Determine the [X, Y] coordinate at the center of the cell enclosing the given text.  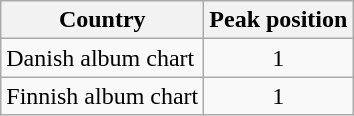
Danish album chart [102, 58]
Peak position [278, 20]
Country [102, 20]
Finnish album chart [102, 96]
